Identify which cell holds the provided text, then report its [X, Y] central coordinate. 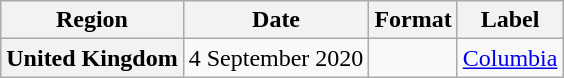
Format [413, 20]
4 September 2020 [276, 58]
Columbia [510, 58]
United Kingdom [92, 58]
Region [92, 20]
Date [276, 20]
Label [510, 20]
